Locate the cell with the specified text and output its [x, y] center coordinate. 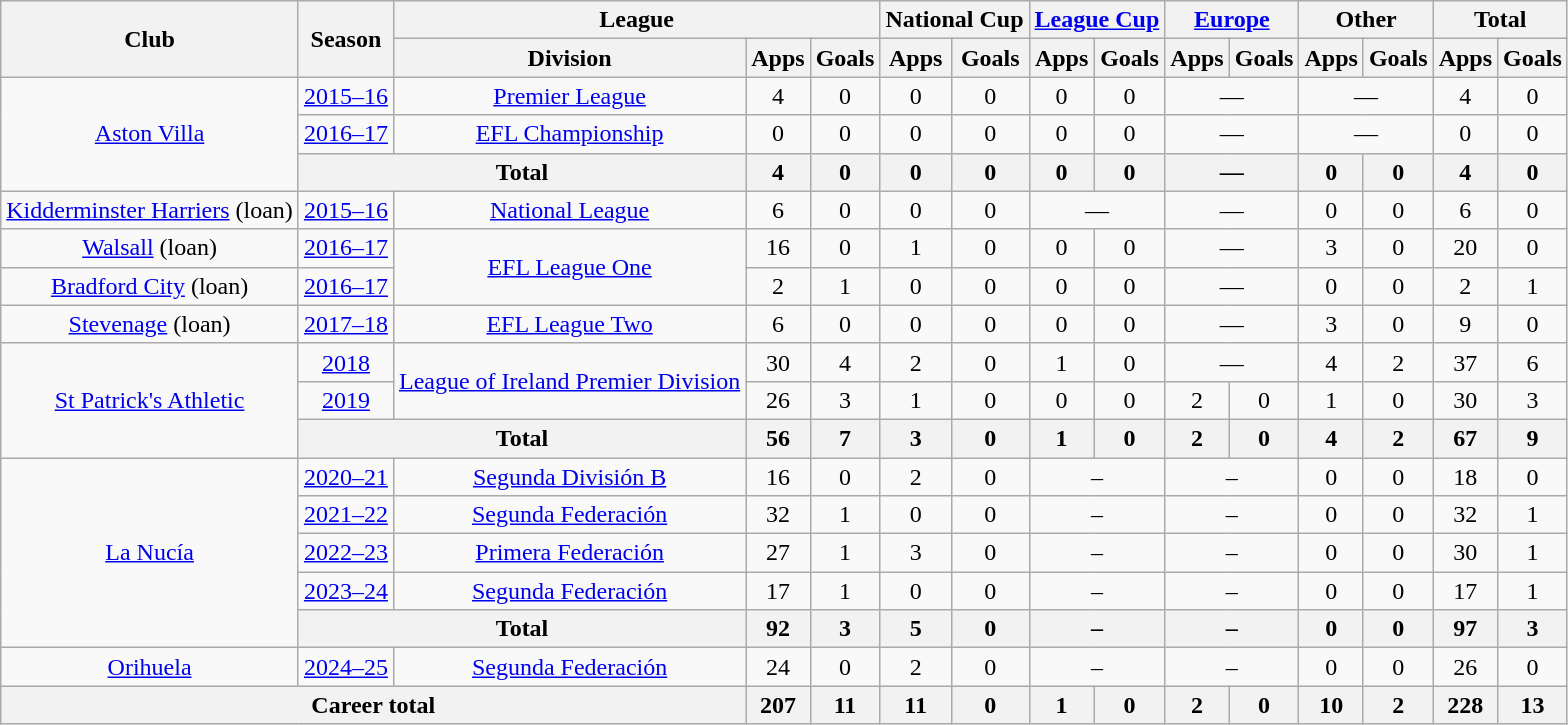
Division [569, 58]
2023–24 [346, 591]
La Nucía [150, 553]
18 [1465, 477]
27 [778, 553]
67 [1465, 438]
Premier League [569, 96]
League [636, 20]
Aston Villa [150, 134]
National League [569, 210]
Career total [374, 705]
National Cup [954, 20]
2024–25 [346, 667]
Orihuela [150, 667]
St Patrick's Athletic [150, 400]
2020–21 [346, 477]
EFL League One [569, 267]
Europe [1232, 20]
Stevenage (loan) [150, 324]
228 [1465, 705]
League of Ireland Premier Division [569, 381]
Other [1366, 20]
10 [1331, 705]
Kidderminster Harriers (loan) [150, 210]
2021–22 [346, 515]
56 [778, 438]
EFL Championship [569, 134]
Primera Federación [569, 553]
5 [916, 629]
2018 [346, 362]
2017–18 [346, 324]
13 [1533, 705]
7 [845, 438]
Club [150, 39]
2022–23 [346, 553]
92 [778, 629]
2019 [346, 400]
97 [1465, 629]
EFL League Two [569, 324]
Segunda División B [569, 477]
37 [1465, 362]
League Cup [1097, 20]
Bradford City (loan) [150, 286]
207 [778, 705]
Walsall (loan) [150, 248]
24 [778, 667]
Season [346, 39]
20 [1465, 248]
